Return [x, y] of the center of cell containing provided text 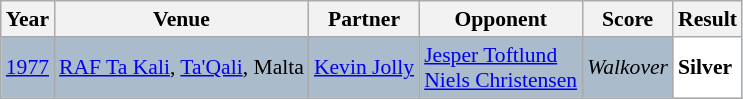
Year [28, 19]
RAF Ta Kali, Ta'Qali, Malta [182, 68]
Jesper Toftlund Niels Christensen [500, 68]
Score [628, 19]
Partner [364, 19]
Opponent [500, 19]
Walkover [628, 68]
Venue [182, 19]
1977 [28, 68]
Kevin Jolly [364, 68]
Silver [708, 68]
Result [708, 19]
